Determine the (x, y) coordinate at the center of the cell enclosing the given text.  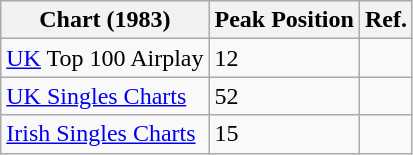
UK Singles Charts (105, 96)
15 (284, 134)
Chart (1983) (105, 20)
Ref. (386, 20)
UK Top 100 Airplay (105, 58)
12 (284, 58)
Irish Singles Charts (105, 134)
52 (284, 96)
Peak Position (284, 20)
